Scan for the cell matching the given text and deliver its (X, Y) coordinate at center. 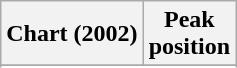
Chart (2002) (72, 34)
Peakposition (189, 34)
